From the cell containing the given text, extract its center point as [X, Y] coordinate. 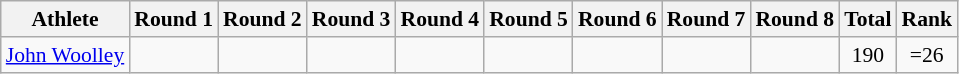
190 [868, 55]
Round 1 [174, 19]
Round 7 [706, 19]
Round 3 [352, 19]
Round 2 [262, 19]
Total [868, 19]
Athlete [66, 19]
Round 4 [440, 19]
Round 5 [528, 19]
=26 [926, 55]
Rank [926, 19]
Round 6 [618, 19]
John Woolley [66, 55]
Round 8 [794, 19]
